Extract the (X, Y) coordinate from the center of the cell holding the provided text.  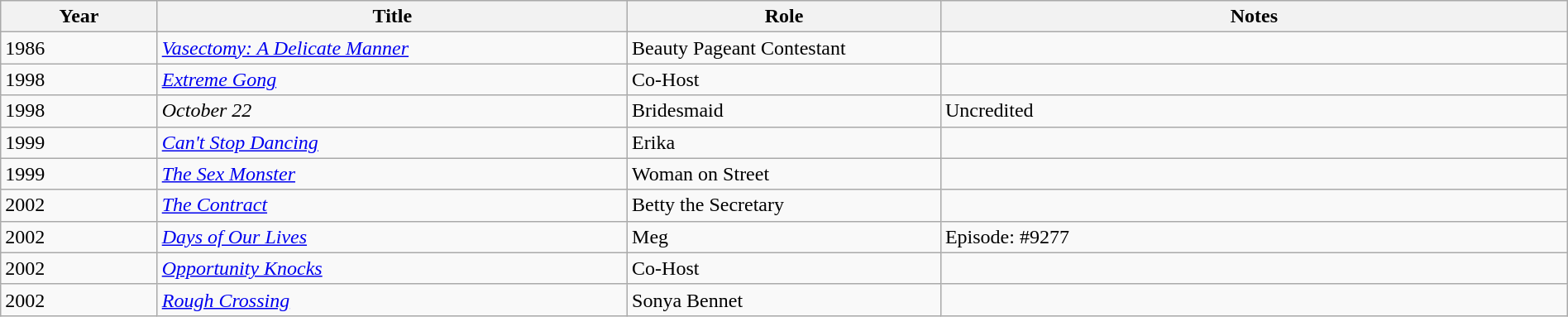
Notes (1254, 17)
Beauty Pageant Contestant (784, 48)
Role (784, 17)
Can't Stop Dancing (392, 142)
Episode: #9277 (1254, 237)
Days of Our Lives (392, 237)
Woman on Street (784, 174)
Year (79, 17)
Opportunity Knocks (392, 268)
1986 (79, 48)
The Contract (392, 205)
The Sex Monster (392, 174)
October 22 (392, 111)
Vasectomy: A Delicate Manner (392, 48)
Meg (784, 237)
Bridesmaid (784, 111)
Title (392, 17)
Erika (784, 142)
Extreme Gong (392, 79)
Sonya Bennet (784, 300)
Uncredited (1254, 111)
Betty the Secretary (784, 205)
Rough Crossing (392, 300)
